Return the [x, y] coordinate for the center point of the cell that contains the specified text.  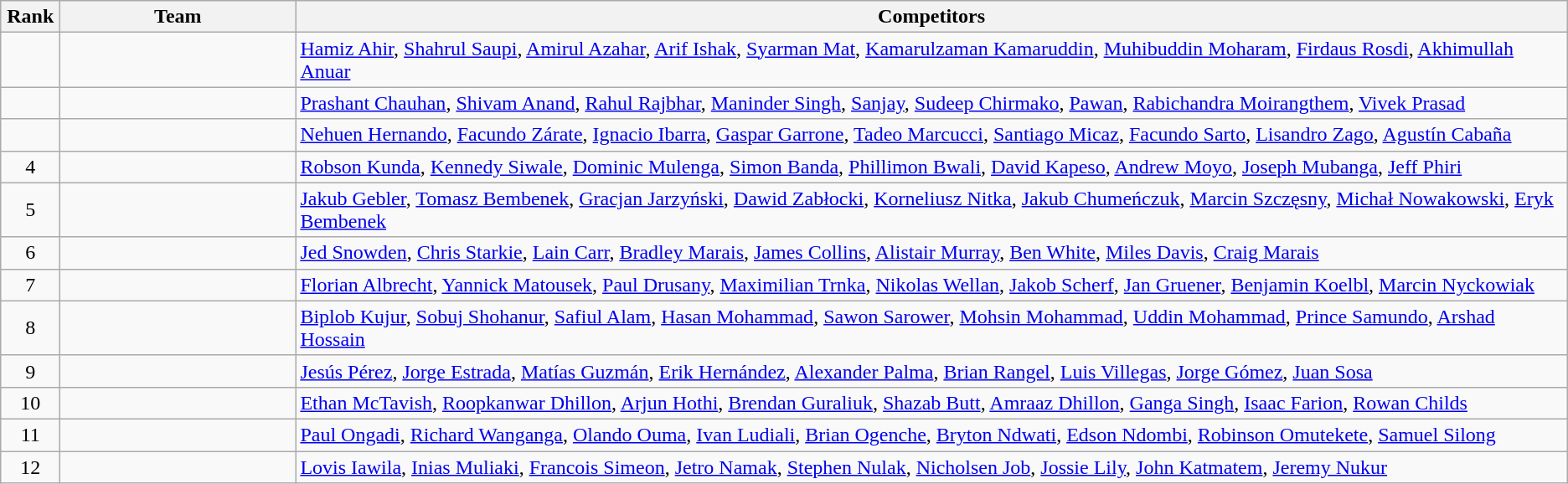
Paul Ongadi, Richard Wanganga, Olando Ouma, Ivan Ludiali, Brian Ogenche, Bryton Ndwati, Edson Ndombi, Robinson Omutekete, Samuel Silong [931, 435]
8 [30, 328]
11 [30, 435]
Rank [30, 17]
Robson Kunda, Kennedy Siwale, Dominic Mulenga, Simon Banda, Phillimon Bwali, David Kapeso, Andrew Moyo, Joseph Mubanga, Jeff Phiri [931, 167]
Hamiz Ahir, Shahrul Saupi, Amirul Azahar, Arif Ishak, Syarman Mat, Kamarulzaman Kamaruddin, Muhibuddin Moharam, Firdaus Rosdi, Akhimullah Anuar [931, 60]
9 [30, 371]
6 [30, 253]
Lovis Iawila, Inias Muliaki, Francois Simeon, Jetro Namak, Stephen Nulak, Nicholsen Job, Jossie Lily, John Katmatem, Jeremy Nukur [931, 466]
5 [30, 209]
Prashant Chauhan, Shivam Anand, Rahul Rajbhar, Maninder Singh, Sanjay, Sudeep Chirmako, Pawan, Rabichandra Moirangthem, Vivek Prasad [931, 103]
Competitors [931, 17]
Ethan McTavish, Roopkanwar Dhillon, Arjun Hothi, Brendan Guraliuk, Shazab Butt, Amraaz Dhillon, Ganga Singh, Isaac Farion, Rowan Childs [931, 403]
Jesús Pérez, Jorge Estrada, Matías Guzmán, Erik Hernández, Alexander Palma, Brian Rangel, Luis Villegas, Jorge Gómez, Juan Sosa [931, 371]
Biplob Kujur, Sobuj Shohanur, Safiul Alam, Hasan Mohammad, Sawon Sarower, Mohsin Mohammad, Uddin Mohammad, Prince Samundo, Arshad Hossain [931, 328]
Team [178, 17]
7 [30, 285]
Jed Snowden, Chris Starkie, Lain Carr, Bradley Marais, James Collins, Alistair Murray, Ben White, Miles Davis, Craig Marais [931, 253]
4 [30, 167]
12 [30, 466]
10 [30, 403]
Florian Albrecht, Yannick Matousek, Paul Drusany, Maximilian Trnka, Nikolas Wellan, Jakob Scherf, Jan Gruener, Benjamin Koelbl, Marcin Nyckowiak [931, 285]
Nehuen Hernando, Facundo Zárate, Ignacio Ibarra, Gaspar Garrone, Tadeo Marcucci, Santiago Micaz, Facundo Sarto, Lisandro Zago, Agustín Cabaña [931, 135]
